Find where the given text appears and provide that cell's center as [X, Y] coordinate. 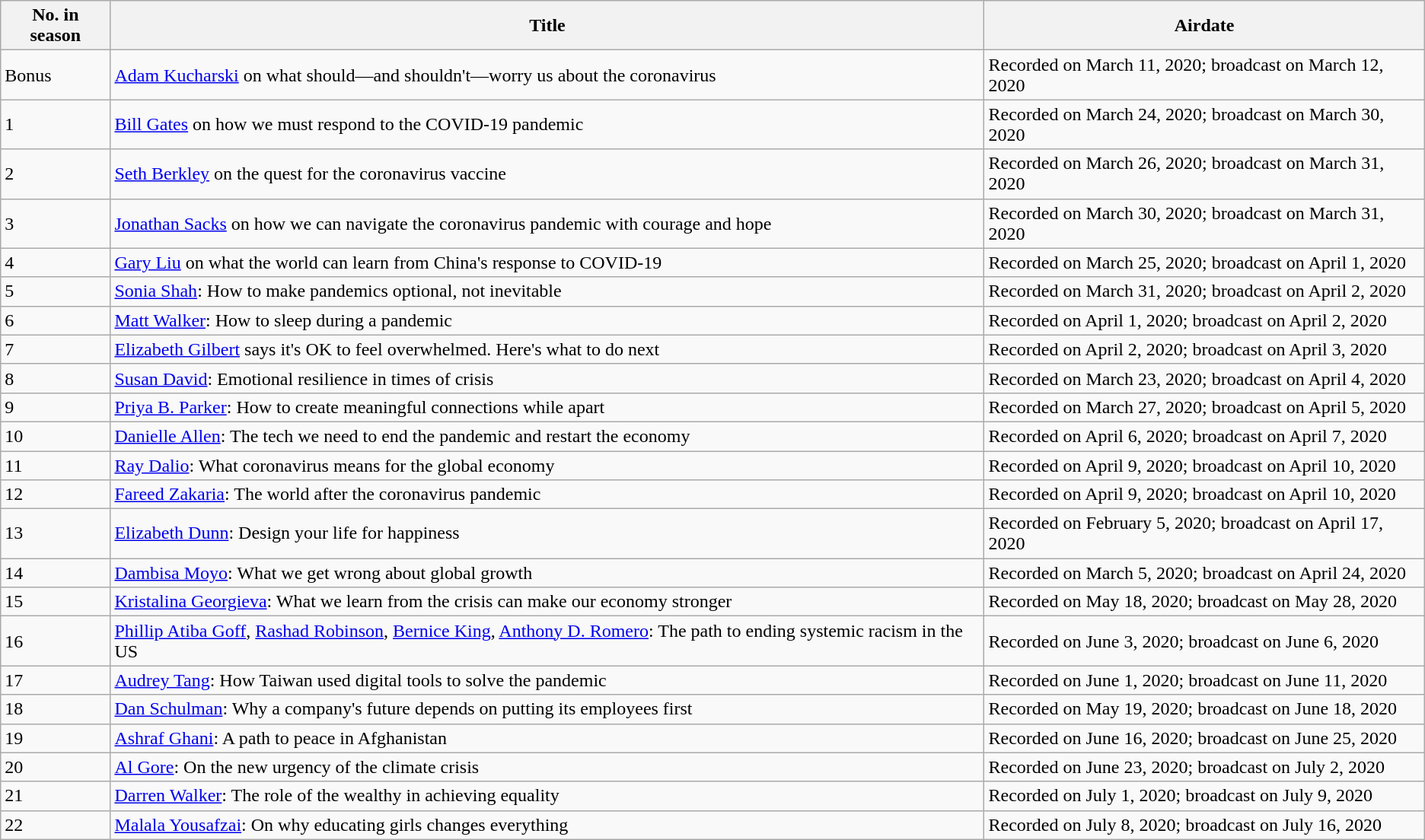
Airdate [1204, 26]
Recorded on April 2, 2020; broadcast on April 3, 2020 [1204, 349]
Recorded on March 26, 2020; broadcast on March 31, 2020 [1204, 173]
Dambisa Moyo: What we get wrong about global growth [547, 573]
Recorded on March 5, 2020; broadcast on April 24, 2020 [1204, 573]
Recorded on June 1, 2020; broadcast on June 11, 2020 [1204, 680]
Recorded on June 3, 2020; broadcast on June 6, 2020 [1204, 641]
No. in season [56, 26]
Recorded on May 19, 2020; broadcast on June 18, 2020 [1204, 709]
Fareed Zakaria: The world after the coronavirus pandemic [547, 495]
Recorded on March 27, 2020; broadcast on April 5, 2020 [1204, 407]
Kristalina Georgieva: What we learn from the crisis can make our economy stronger [547, 602]
Bonus [56, 75]
22 [56, 825]
Priya B. Parker: How to create meaningful connections while apart [547, 407]
Recorded on April 1, 2020; broadcast on April 2, 2020 [1204, 320]
Recorded on March 11, 2020; broadcast on March 12, 2020 [1204, 75]
17 [56, 680]
Recorded on March 25, 2020; broadcast on April 1, 2020 [1204, 262]
Matt Walker: How to sleep during a pandemic [547, 320]
3 [56, 224]
Recorded on June 23, 2020; broadcast on July 2, 2020 [1204, 767]
Jonathan Sacks on how we can navigate the coronavirus pandemic with courage and hope [547, 224]
13 [56, 534]
Al Gore: On the new urgency of the climate crisis [547, 767]
Malala Yousafzai: On why educating girls changes everything [547, 825]
Bill Gates on how we must respond to the COVID-19 pandemic [547, 125]
Darren Walker: The role of the wealthy in achieving equality [547, 796]
21 [56, 796]
Recorded on April 6, 2020; broadcast on April 7, 2020 [1204, 436]
Recorded on February 5, 2020; broadcast on April 17, 2020 [1204, 534]
Recorded on June 16, 2020; broadcast on June 25, 2020 [1204, 738]
Danielle Allen: The tech we need to end the pandemic and restart the economy [547, 436]
19 [56, 738]
Recorded on July 8, 2020; broadcast on July 16, 2020 [1204, 825]
Phillip Atiba Goff, Rashad Robinson, Bernice King, Anthony D. Romero: The path to ending systemic racism in the US [547, 641]
Recorded on March 31, 2020; broadcast on April 2, 2020 [1204, 291]
15 [56, 602]
20 [56, 767]
10 [56, 436]
18 [56, 709]
Recorded on March 24, 2020; broadcast on March 30, 2020 [1204, 125]
Sonia Shah: How to make pandemics optional, not inevitable [547, 291]
1 [56, 125]
Dan Schulman: Why a company's future depends on putting its employees first [547, 709]
Ashraf Ghani: A path to peace in Afghanistan [547, 738]
Susan David: Emotional resilience in times of crisis [547, 378]
Elizabeth Gilbert says it's OK to feel overwhelmed. Here's what to do next [547, 349]
Audrey Tang: How Taiwan used digital tools to solve the pandemic [547, 680]
16 [56, 641]
Adam Kucharski on what should—and shouldn't—worry us about the coronavirus [547, 75]
6 [56, 320]
Seth Berkley on the quest for the coronavirus vaccine [547, 173]
9 [56, 407]
8 [56, 378]
Recorded on May 18, 2020; broadcast on May 28, 2020 [1204, 602]
12 [56, 495]
Recorded on July 1, 2020; broadcast on July 9, 2020 [1204, 796]
Title [547, 26]
2 [56, 173]
Gary Liu on what the world can learn from China's response to COVID-19 [547, 262]
7 [56, 349]
Elizabeth Dunn: Design your life for happiness [547, 534]
4 [56, 262]
11 [56, 465]
5 [56, 291]
Recorded on March 30, 2020; broadcast on March 31, 2020 [1204, 224]
Recorded on March 23, 2020; broadcast on April 4, 2020 [1204, 378]
14 [56, 573]
Ray Dalio: What coronavirus means for the global economy [547, 465]
